Detect which cell encompasses the target text, then output its [x, y] center coordinate. 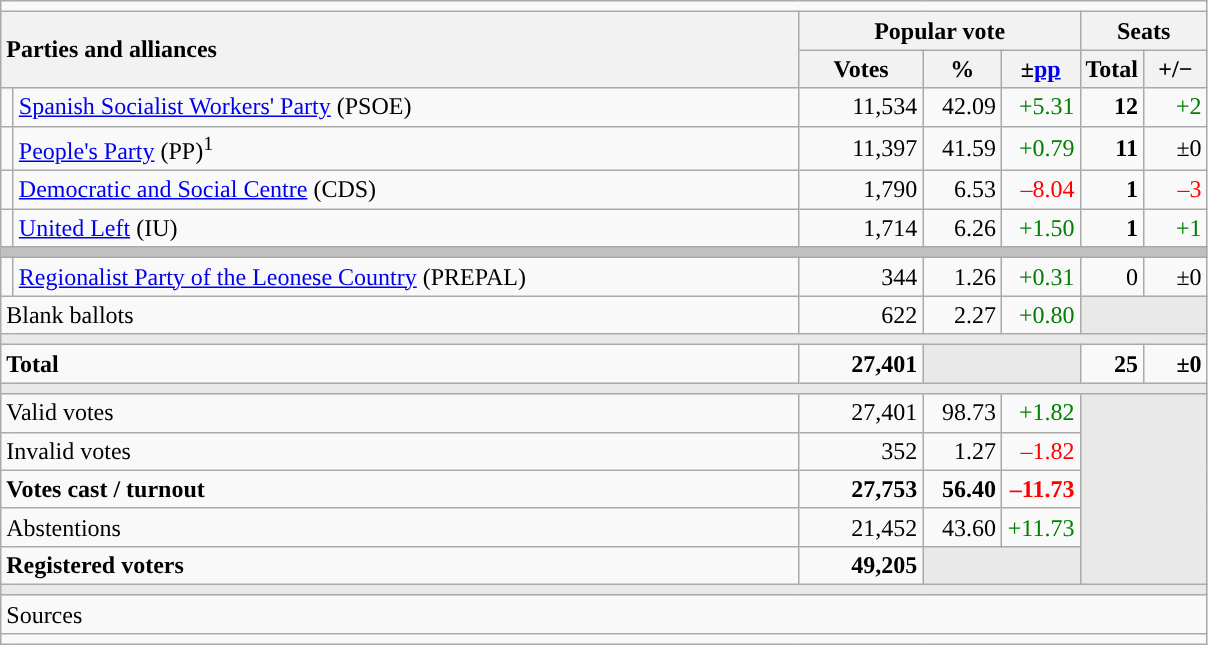
+2 [1176, 107]
+11.73 [1040, 527]
1,790 [861, 190]
+/− [1176, 69]
% [962, 69]
352 [861, 451]
41.59 [962, 148]
98.73 [962, 413]
Popular vote [940, 31]
+0.79 [1040, 148]
Invalid votes [400, 451]
Regionalist Party of the Leonese Country (PREPAL) [406, 277]
Democratic and Social Centre (CDS) [406, 190]
+1.50 [1040, 228]
–11.73 [1040, 489]
25 [1112, 364]
Seats [1144, 31]
12 [1112, 107]
±pp [1040, 69]
+1.82 [1040, 413]
2.27 [962, 315]
56.40 [962, 489]
622 [861, 315]
Votes [861, 69]
Votes cast / turnout [400, 489]
Sources [604, 614]
43.60 [962, 527]
11,534 [861, 107]
344 [861, 277]
6.26 [962, 228]
27,753 [861, 489]
–1.82 [1040, 451]
49,205 [861, 565]
Blank ballots [400, 315]
+1 [1176, 228]
1.27 [962, 451]
Registered voters [400, 565]
6.53 [962, 190]
0 [1112, 277]
11,397 [861, 148]
People's Party (PP)1 [406, 148]
United Left (IU) [406, 228]
Spanish Socialist Workers' Party (PSOE) [406, 107]
–3 [1176, 190]
Parties and alliances [400, 50]
+0.31 [1040, 277]
1.26 [962, 277]
1,714 [861, 228]
+5.31 [1040, 107]
–8.04 [1040, 190]
21,452 [861, 527]
Valid votes [400, 413]
Abstentions [400, 527]
+0.80 [1040, 315]
11 [1112, 148]
42.09 [962, 107]
